For the text-containing cell, return its midpoint in [x, y] coordinate format. 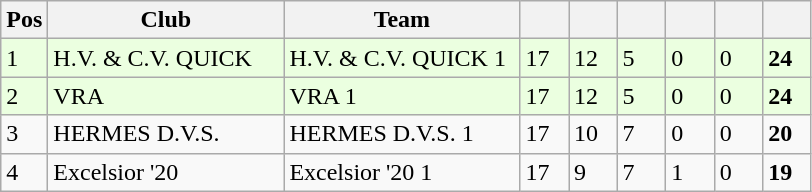
4 [24, 172]
Club [166, 20]
3 [24, 134]
HERMES D.V.S. 1 [402, 134]
20 [788, 134]
9 [592, 172]
Team [402, 20]
HERMES D.V.S. [166, 134]
VRA [166, 96]
H.V. & C.V. QUICK 1 [402, 58]
2 [24, 96]
VRA 1 [402, 96]
10 [592, 134]
Excelsior '20 1 [402, 172]
H.V. & C.V. QUICK [166, 58]
Excelsior '20 [166, 172]
Pos [24, 20]
19 [788, 172]
